Determine the (x, y) coordinate at the center of the cell enclosing the given text.  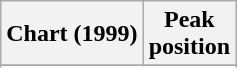
Peakposition (189, 34)
Chart (1999) (72, 34)
